Find where the given text appears and provide that cell's center as (X, Y) coordinate. 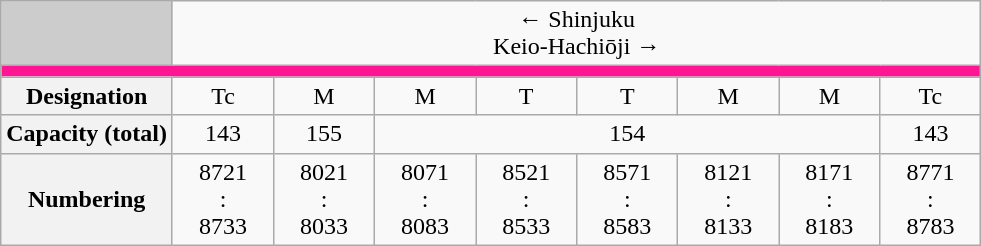
8021:8033 (324, 199)
← ShinjukuKeio-Hachiōji → (576, 34)
8171:8183 (830, 199)
8121:8133 (728, 199)
8771:8783 (930, 199)
8571:8583 (628, 199)
Designation (87, 96)
Numbering (87, 199)
154 (628, 134)
8071:8083 (426, 199)
Capacity (total) (87, 134)
8721:8733 (222, 199)
8521:8533 (526, 199)
155 (324, 134)
